Return the (x, y) coordinate for the center point of the cell that contains the specified text.  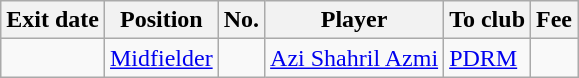
Azi Shahril Azmi (354, 58)
To club (488, 20)
Player (354, 20)
No. (241, 20)
Midfielder (161, 58)
Exit date (53, 20)
Fee (554, 20)
Position (161, 20)
PDRM (488, 58)
